Scan for the cell matching the given text and deliver its (X, Y) coordinate at center. 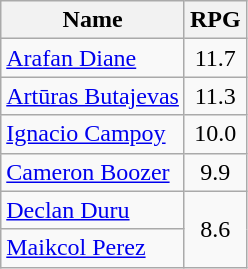
11.3 (215, 96)
Cameron Boozer (93, 172)
Maikcol Perez (93, 248)
Arafan Diane (93, 58)
9.9 (215, 172)
RPG (215, 20)
10.0 (215, 134)
Ignacio Campoy (93, 134)
Artūras Butajevas (93, 96)
11.7 (215, 58)
Name (93, 20)
8.6 (215, 229)
Declan Duru (93, 210)
